Capture the cell that displays the provided text and extract its (x, y) central coordinate. 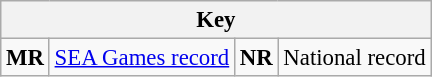
National record (354, 58)
Key (216, 20)
MR (26, 58)
SEA Games record (142, 58)
NR (257, 58)
